Detect which cell encompasses the target text, then output its (X, Y) center coordinate. 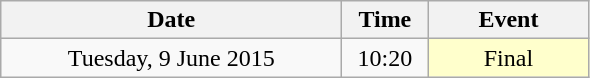
Tuesday, 9 June 2015 (172, 58)
Date (172, 20)
Final (508, 58)
10:20 (385, 58)
Time (385, 20)
Event (508, 20)
